Detect which cell encompasses the target text, then output its (x, y) center coordinate. 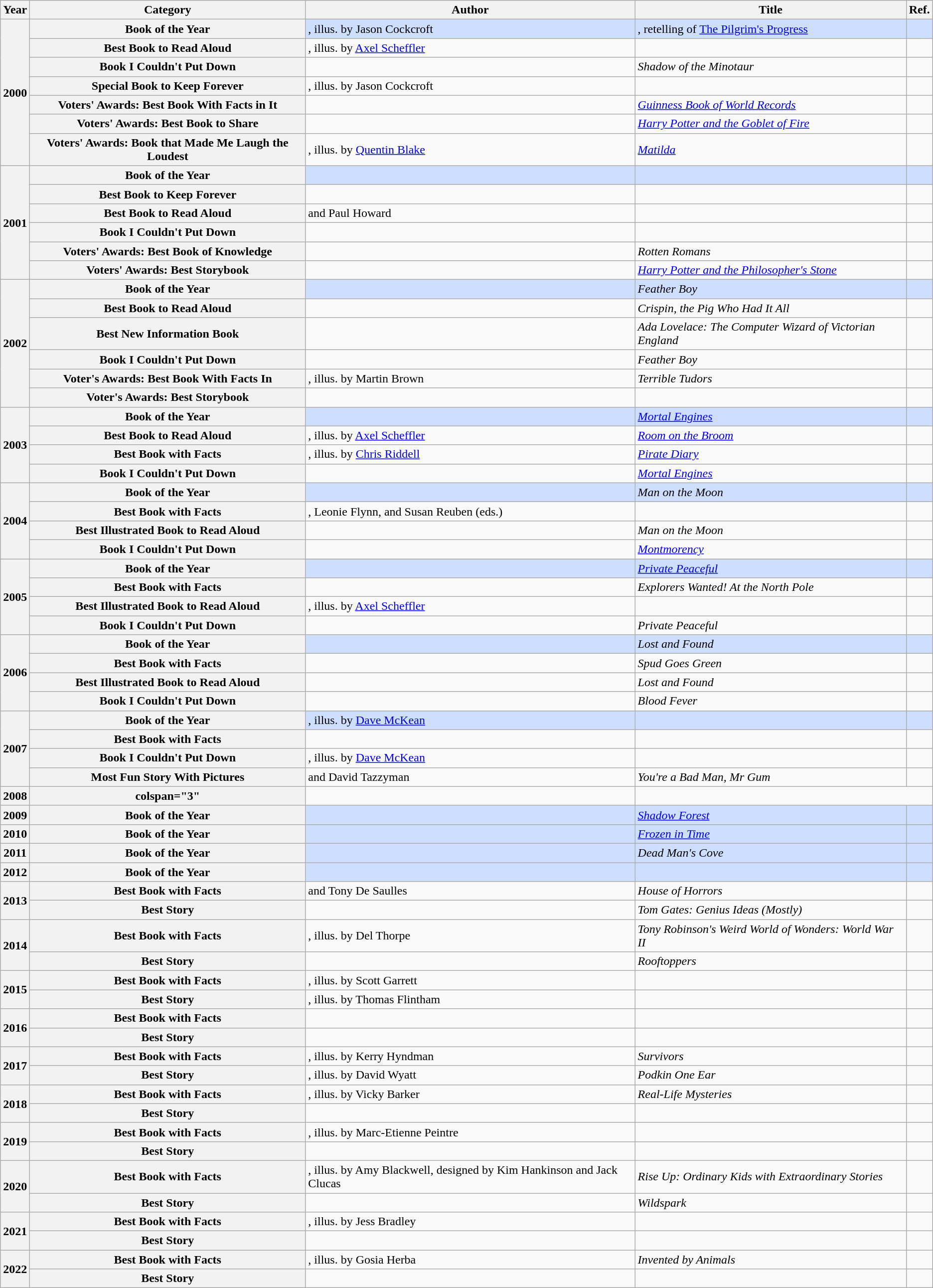
Crispin, the Pig Who Had It All (771, 308)
2006 (15, 673)
2013 (15, 901)
House of Horrors (771, 891)
Most Fun Story With Pictures (167, 777)
2022 (15, 1269)
, illus. by Scott Garrett (470, 980)
Dead Man's Cove (771, 853)
Explorers Wanted! At the North Pole (771, 587)
Blood Fever (771, 701)
2010 (15, 834)
Best New Information Book (167, 334)
Rooftoppers (771, 961)
Tony Robinson's Weird World of Wonders: World War II (771, 935)
2007 (15, 748)
, illus. by Amy Blackwell, designed by Kim Hankinson and Jack Clucas (470, 1177)
, Leonie Flynn, and Susan Reuben (eds.) (470, 511)
Best Book to Keep Forever (167, 194)
, illus. by Jess Bradley (470, 1222)
2018 (15, 1104)
Harry Potter and the Goblet of Fire (771, 124)
Voter's Awards: Best Storybook (167, 397)
2021 (15, 1231)
Harry Potter and the Philosopher's Stone (771, 270)
2011 (15, 853)
, illus. by Vicky Barker (470, 1094)
2020 (15, 1186)
2008 (15, 796)
Real-Life Mysteries (771, 1094)
Spud Goes Green (771, 663)
, illus. by Kerry Hyndman (470, 1056)
Ref. (919, 10)
Pirate Diary (771, 454)
and Tony De Saulles (470, 891)
Shadow Forest (771, 815)
Author (470, 10)
Category (167, 10)
Voters' Awards: Best Book to Share (167, 124)
, retelling of The Pilgrim's Progress (771, 29)
Special Book to Keep Forever (167, 86)
You're a Bad Man, Mr Gum (771, 777)
Guinness Book of World Records (771, 105)
, illus. by Del Thorpe (470, 935)
and Paul Howard (470, 213)
and David Tazzyman (470, 777)
Terrible Tudors (771, 378)
2019 (15, 1141)
Montmorency (771, 549)
, illus. by Chris Riddell (470, 454)
Voters' Awards: Best Book With Facts in It (167, 105)
2004 (15, 521)
Tom Gates: Genius Ideas (Mostly) (771, 910)
2012 (15, 872)
Rotten Romans (771, 251)
Shadow of the Minotaur (771, 67)
Frozen in Time (771, 834)
, illus. by Marc-Etienne Peintre (470, 1132)
, illus. by Thomas Flintham (470, 999)
2000 (15, 93)
2002 (15, 343)
Year (15, 10)
, illus. by Quentin Blake (470, 150)
2016 (15, 1028)
, illus. by David Wyatt (470, 1075)
Title (771, 10)
2001 (15, 222)
Voters' Awards: Best Storybook (167, 270)
Room on the Broom (771, 435)
, illus. by Gosia Herba (470, 1260)
Rise Up: Ordinary Kids with Extraordinary Stories (771, 1177)
2009 (15, 815)
2017 (15, 1066)
Survivors (771, 1056)
2003 (15, 445)
Voters' Awards: Book that Made Me Laugh the Loudest (167, 150)
Matilda (771, 150)
Voter's Awards: Best Book With Facts In (167, 378)
Wildspark (771, 1202)
colspan="3" (167, 796)
, illus. by Martin Brown (470, 378)
Podkin One Ear (771, 1075)
Ada Lovelace: The Computer Wizard of Victorian England (771, 334)
Voters' Awards: Best Book of Knowledge (167, 251)
Invented by Animals (771, 1260)
2015 (15, 990)
2014 (15, 945)
2005 (15, 596)
